Output the (X, Y) coordinate of the center of the cell containing the given text.  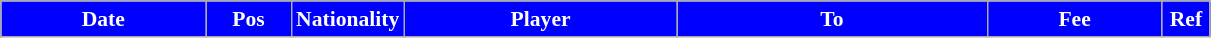
Ref (1186, 19)
To (832, 19)
Player (540, 19)
Fee (1074, 19)
Date (104, 19)
Nationality (348, 19)
Pos (248, 19)
